Return [x, y] of the center of cell containing provided text 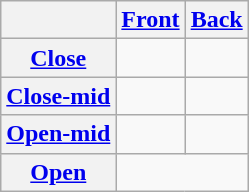
Open-mid [58, 134]
Back [216, 20]
Front [150, 20]
Close [58, 58]
Open [58, 172]
Close-mid [58, 96]
